For the text-containing cell, return its midpoint in (x, y) coordinate format. 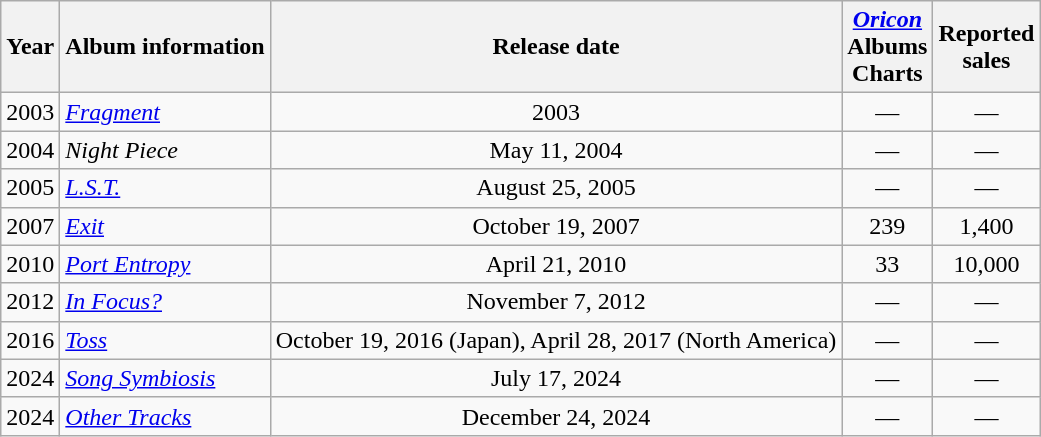
2016 (30, 340)
April 21, 2010 (556, 264)
2005 (30, 188)
October 19, 2016 (Japan), April 28, 2017 (North America) (556, 340)
May 11, 2004 (556, 150)
Song Symbiosis (165, 378)
2010 (30, 264)
Other Tracks (165, 416)
Port Entropy (165, 264)
Fragment (165, 112)
Exit (165, 226)
OriconAlbumsCharts (888, 47)
239 (888, 226)
33 (888, 264)
Release date (556, 47)
Year (30, 47)
December 24, 2024 (556, 416)
October 19, 2007 (556, 226)
Night Piece (165, 150)
1,400 (986, 226)
2007 (30, 226)
Reportedsales (986, 47)
2012 (30, 302)
Album information (165, 47)
November 7, 2012 (556, 302)
Toss (165, 340)
10,000 (986, 264)
2004 (30, 150)
July 17, 2024 (556, 378)
L.S.T. (165, 188)
In Focus? (165, 302)
August 25, 2005 (556, 188)
